Locate the cell with the specified text and output its (X, Y) center coordinate. 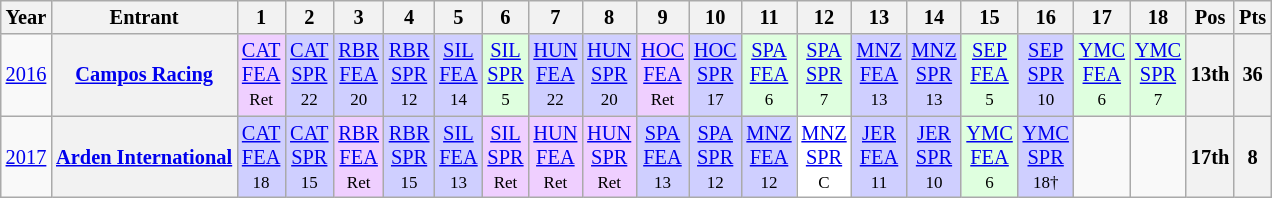
Pos (1210, 17)
6 (506, 17)
CATSPR15 (309, 157)
2016 (26, 75)
SPAFEA13 (662, 157)
HUNFEARet (555, 157)
2017 (26, 157)
13th (1210, 75)
SPASPR7 (824, 75)
Arden International (144, 157)
2 (309, 17)
HUNFEA22 (555, 75)
9 (662, 17)
SILFEA14 (458, 75)
18 (1158, 17)
HUNSPR20 (609, 75)
3 (358, 17)
36 (1252, 75)
MNZSPRC (824, 157)
12 (824, 17)
13 (880, 17)
4 (409, 17)
SPASPR12 (716, 157)
HOCFEARet (662, 75)
1 (261, 17)
CATFEA18 (261, 157)
MNZSPR13 (934, 75)
SPAFEA6 (770, 75)
HOCSPR17 (716, 75)
SEPFEA5 (989, 75)
SEPSPR10 (1046, 75)
YMCSPR7 (1158, 75)
Entrant (144, 17)
JERFEA11 (880, 157)
Campos Racing (144, 75)
Pts (1252, 17)
15 (989, 17)
16 (1046, 17)
RBRSPR15 (409, 157)
7 (555, 17)
SILSPRRet (506, 157)
YMCSPR18† (1046, 157)
17th (1210, 157)
SILSPR5 (506, 75)
10 (716, 17)
RBRSPR12 (409, 75)
MNZFEA13 (880, 75)
5 (458, 17)
RBRFEARet (358, 157)
17 (1102, 17)
CATFEARet (261, 75)
SILFEA13 (458, 157)
RBRFEA20 (358, 75)
Year (26, 17)
11 (770, 17)
JERSPR10 (934, 157)
HUNSPRRet (609, 157)
14 (934, 17)
CATSPR22 (309, 75)
MNZFEA12 (770, 157)
